Output the (x, y) coordinate of the center of the cell containing the given text.  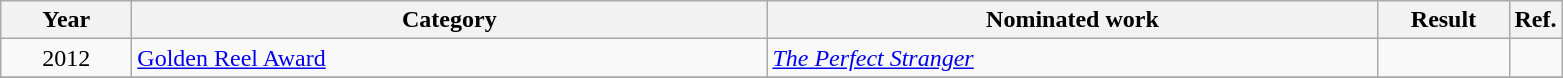
Year (66, 20)
2012 (66, 58)
Result (1444, 20)
Category (450, 20)
The Perfect Stranger (1072, 58)
Nominated work (1072, 20)
Ref. (1536, 20)
Golden Reel Award (450, 58)
